Locate the cell with the specified text and output its (X, Y) center coordinate. 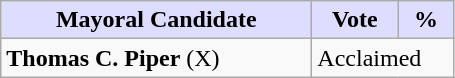
Acclaimed (383, 58)
Vote (355, 20)
Mayoral Candidate (156, 20)
% (426, 20)
Thomas C. Piper (X) (156, 58)
